Identify which cell holds the provided text, then report its [X, Y] central coordinate. 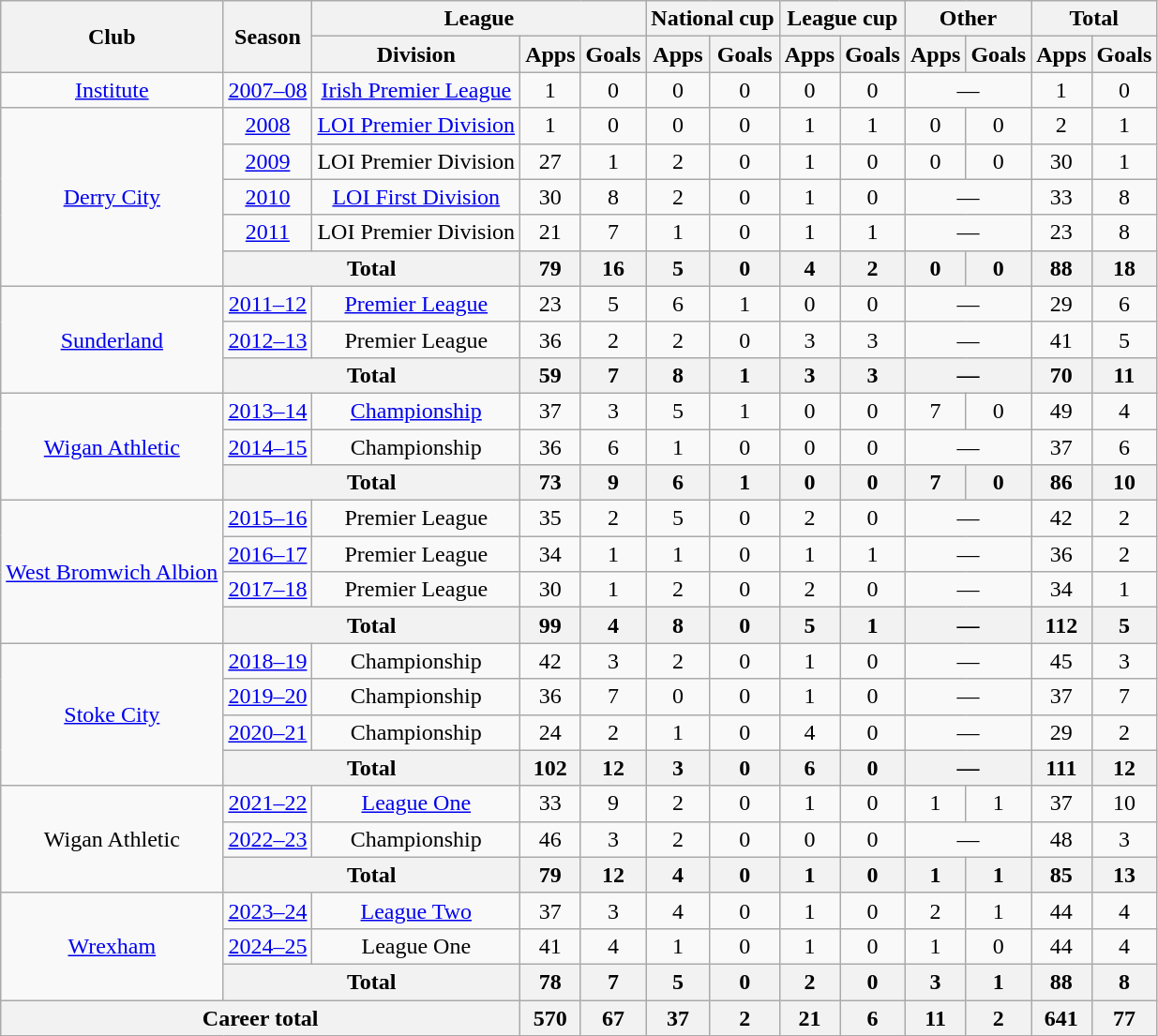
2012–13 [268, 339]
2022–23 [268, 839]
102 [550, 768]
2009 [268, 161]
Stoke City [113, 714]
Season [268, 37]
2020–21 [268, 732]
16 [613, 268]
Institute [113, 90]
35 [550, 518]
West Bromwich Albion [113, 572]
77 [1124, 1017]
641 [1061, 1017]
2019–20 [268, 697]
League cup [842, 19]
2008 [268, 126]
70 [1061, 375]
League Two [416, 910]
46 [550, 839]
2016–17 [268, 554]
2023–24 [268, 910]
2021–22 [268, 803]
2017–18 [268, 590]
59 [550, 375]
Derry City [113, 197]
2024–25 [268, 946]
73 [550, 483]
Wrexham [113, 946]
86 [1061, 483]
National cup [713, 19]
LOI First Division [416, 197]
Division [416, 54]
2011–12 [268, 304]
2010 [268, 197]
67 [613, 1017]
99 [550, 625]
18 [1124, 268]
2013–14 [268, 411]
48 [1061, 839]
Club [113, 37]
45 [1061, 661]
Career total [261, 1017]
49 [1061, 411]
112 [1061, 625]
League [479, 19]
85 [1061, 875]
2011 [268, 233]
78 [550, 982]
13 [1124, 875]
2018–19 [268, 661]
2014–15 [268, 447]
Irish Premier League [416, 90]
24 [550, 732]
2015–16 [268, 518]
111 [1061, 768]
Sunderland [113, 339]
27 [550, 161]
570 [550, 1017]
Other [968, 19]
2007–08 [268, 90]
